From the cell containing the given text, extract its center point as [X, Y] coordinate. 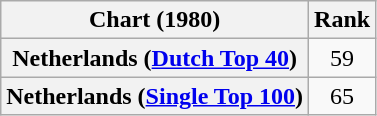
Netherlands (Single Top 100) [155, 96]
Rank [342, 20]
59 [342, 58]
Chart (1980) [155, 20]
Netherlands (Dutch Top 40) [155, 58]
65 [342, 96]
